Output the [x, y] coordinate of the center of the cell containing the given text.  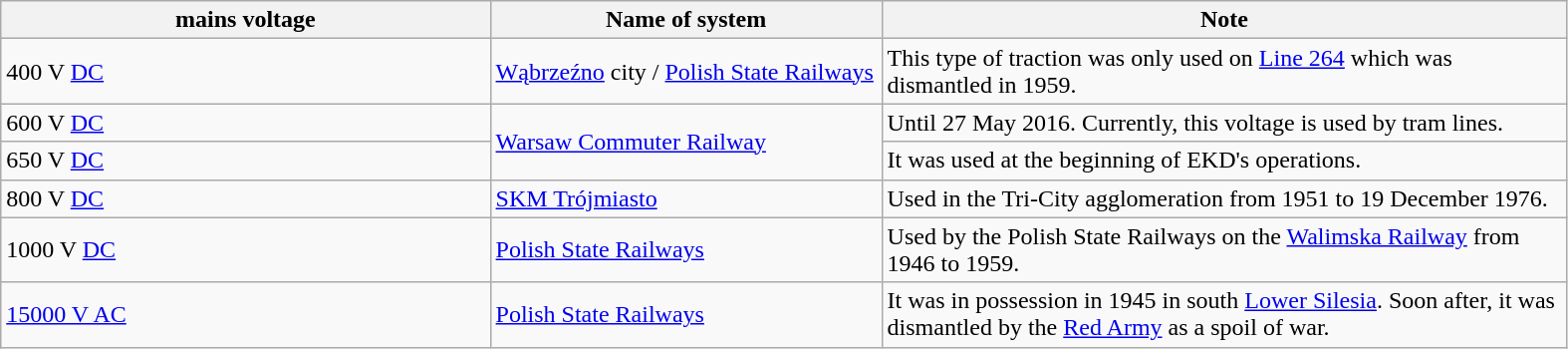
mains voltage [245, 20]
Wąbrzeźno city / Polish State Railways [685, 72]
SKM Trójmiasto [685, 198]
Used by the Polish State Railways on the Walimska Railway from 1946 to 1959. [1224, 249]
Until 27 May 2016. Currently, this voltage is used by tram lines. [1224, 123]
Name of system [685, 20]
Used in the Tri-City agglomeration from 1951 to 19 December 1976. [1224, 198]
It was used at the beginning of EKD's operations. [1224, 161]
600 V DC [245, 123]
1000 V DC [245, 249]
800 V DC [245, 198]
Note [1224, 20]
This type of traction was only used on Line 264 which was dismantled in 1959. [1224, 72]
400 V DC [245, 72]
It was in possession in 1945 in south Lower Silesia. Soon after, it was dismantled by the Red Army as a spoil of war. [1224, 315]
650 V DC [245, 161]
Warsaw Commuter Railway [685, 142]
15000 V AC [245, 315]
